For the text-containing cell, return its midpoint in [x, y] coordinate format. 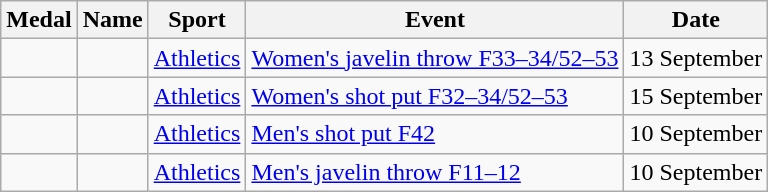
13 September [696, 58]
Men's javelin throw F11–12 [435, 172]
Sport [197, 20]
Women's javelin throw F33–34/52–53 [435, 58]
15 September [696, 96]
Name [112, 20]
Event [435, 20]
Men's shot put F42 [435, 134]
Women's shot put F32–34/52–53 [435, 96]
Date [696, 20]
Medal [39, 20]
